Return [X, Y] of the center of cell containing provided text 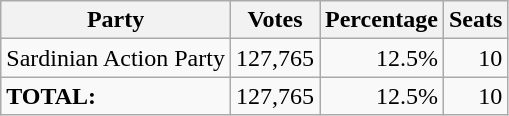
Party [116, 20]
Votes [274, 20]
Percentage [382, 20]
TOTAL: [116, 96]
Sardinian Action Party [116, 58]
Seats [475, 20]
